Output the [x, y] coordinate of the center of the cell containing the given text.  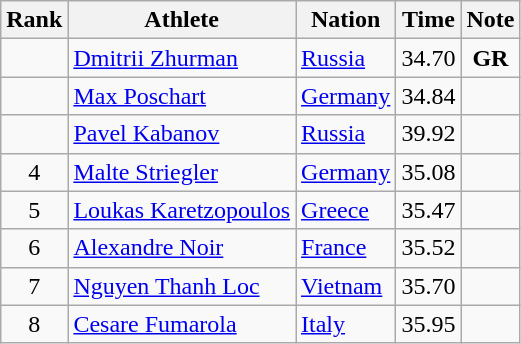
34.70 [428, 58]
Dmitrii Zhurman [182, 58]
35.52 [428, 248]
39.92 [428, 134]
France [346, 248]
GR [490, 58]
Nation [346, 20]
Malte Striegler [182, 172]
Nguyen Thanh Loc [182, 286]
Vietnam [346, 286]
Rank [34, 20]
4 [34, 172]
Cesare Fumarola [182, 324]
Note [490, 20]
Loukas Karetzopoulos [182, 210]
Alexandre Noir [182, 248]
35.70 [428, 286]
8 [34, 324]
34.84 [428, 96]
Time [428, 20]
5 [34, 210]
Max Poschart [182, 96]
Pavel Kabanov [182, 134]
7 [34, 286]
35.08 [428, 172]
35.95 [428, 324]
6 [34, 248]
Athlete [182, 20]
35.47 [428, 210]
Greece [346, 210]
Italy [346, 324]
